Output the [X, Y] coordinate of the center of the cell containing the given text.  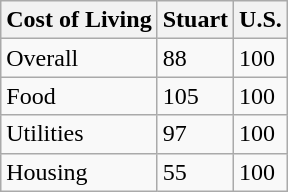
Stuart [195, 20]
Overall [79, 58]
Food [79, 96]
105 [195, 96]
Utilities [79, 134]
55 [195, 172]
Cost of Living [79, 20]
97 [195, 134]
88 [195, 58]
U.S. [261, 20]
Housing [79, 172]
